Find where the given text appears and provide that cell's center as (x, y) coordinate. 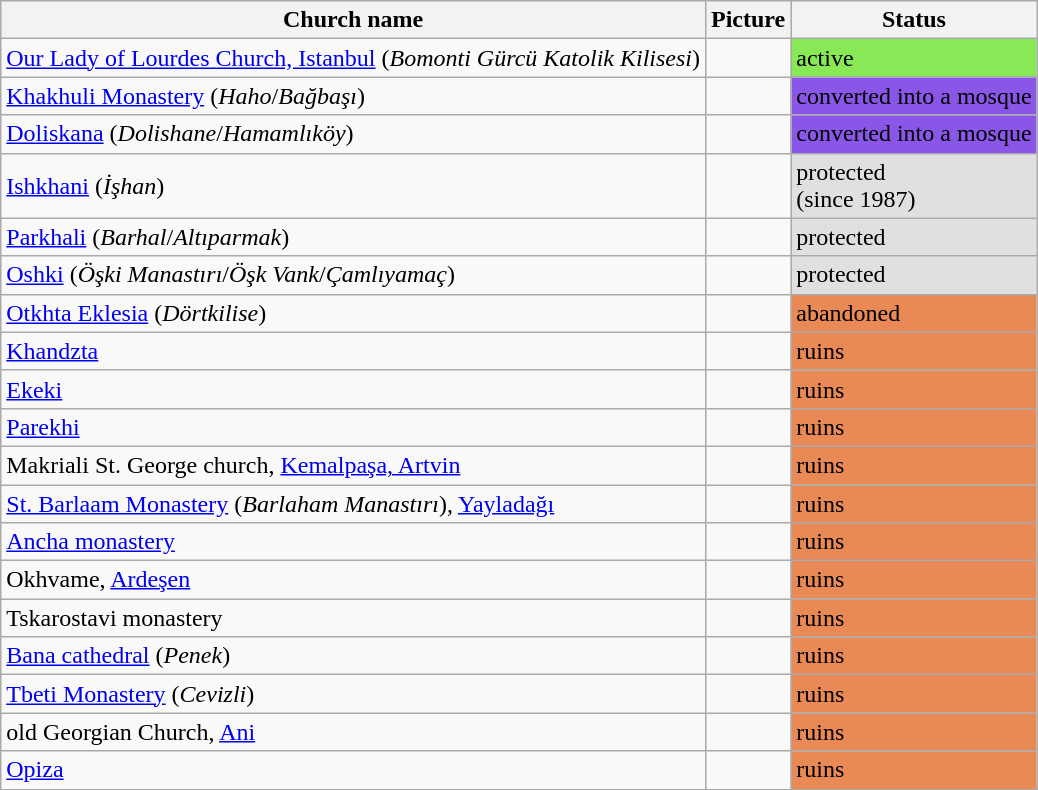
old Georgian Church, Ani (354, 732)
Makriali St. George church, Kemalpaşa, Artvin (354, 465)
Ishkhani (İşhan) (354, 186)
Church name (354, 20)
Tskarostavi monastery (354, 618)
Khakhuli Monastery (Haho/Bağbaşı) (354, 96)
Ancha monastery (354, 542)
protected(since 1987) (914, 186)
Bana cathedral (Penek) (354, 656)
Ekeki (354, 389)
Khandzta (354, 351)
Doliskana (Dolishane/Hamamlıköy) (354, 134)
Picture (748, 20)
Otkhta Eklesia (Dörtkilise) (354, 313)
Oshki (Öşki Manastırı/Öşk Vank/Çamlıyamaç) (354, 275)
active (914, 58)
Parkhali (Barhal/Altıparmak) (354, 237)
St. Barlaam Monastery (Barlaham Manastırı), Yayladağı (354, 503)
Our Lady of Lourdes Church, Istanbul (Bomonti Gürcü Katolik Kilisesi) (354, 58)
Okhvame, Ardeşen (354, 580)
Status (914, 20)
abandoned (914, 313)
Tbeti Monastery (Cevizli) (354, 694)
Opiza (354, 770)
Parekhi (354, 427)
